Detect which cell encompasses the target text, then output its (X, Y) center coordinate. 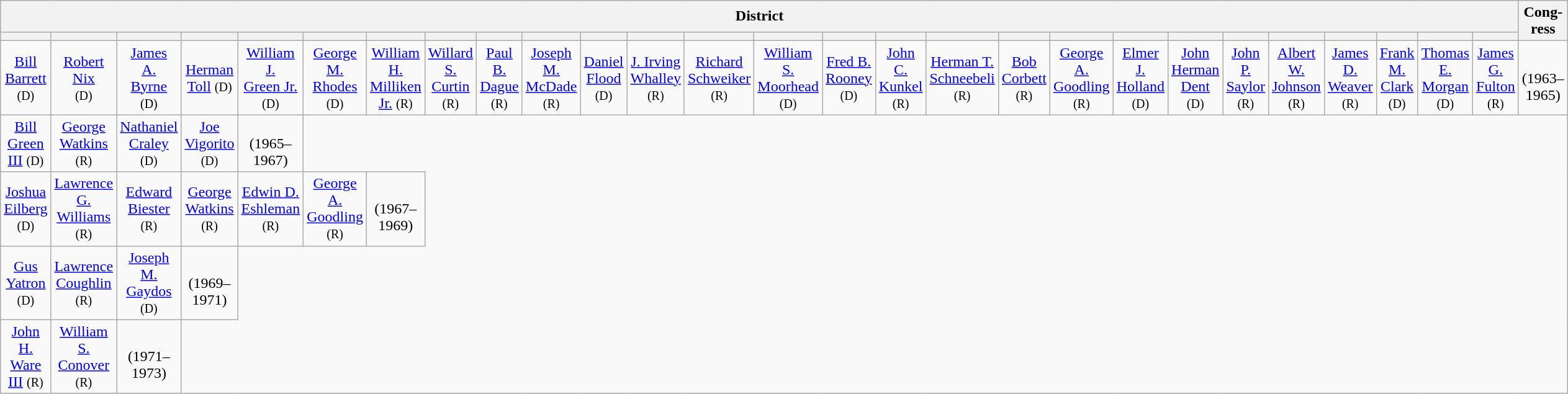
(1965–1967) (271, 143)
Joseph M.Gaydos(D) (149, 283)
Herman T.Schneebeli(R) (962, 78)
FrankM.Clark(D) (1397, 78)
Lawrence G.Williams (R) (84, 208)
John C.Kunkel(R) (901, 78)
NathanielCraley (D) (149, 143)
AlbertW.Johnson(R) (1297, 78)
BillGreenIII (D) (26, 143)
JohnP.Saylor(R) (1246, 78)
BillBarrett(D) (26, 78)
RobertNix(D) (84, 78)
Edwin D.Eshleman(R) (271, 208)
(1969–1971) (210, 283)
William S.Conover (R) (84, 356)
DanielFlood(D) (603, 78)
ThomasE.Morgan(D) (1445, 78)
LawrenceCoughlin(R) (84, 283)
Paul B.Dague (R) (500, 78)
(1963–1965) (1543, 78)
James D.Weaver (R) (1350, 78)
William S.Moorhead(D) (788, 78)
BobCorbett(R) (1024, 78)
Fred B.Rooney(D) (849, 78)
William H.Milliken Jr. (R) (395, 78)
(1971–1973) (149, 356)
GeorgeM.Rhodes(D) (335, 78)
District (760, 16)
RichardSchweiker(R) (719, 78)
J. IrvingWhalley(R) (656, 78)
GeorgeWatkins (R) (84, 143)
JoeVigorito(D) (210, 143)
James G.Fulton (R) (1496, 78)
JamesA.Byrne(D) (149, 78)
EdwardBiester(R) (149, 208)
WillardS.Curtin(R) (451, 78)
Cong­ress (1543, 21)
GeorgeWatkins(R) (210, 208)
Elmer J.Holland(D) (1140, 78)
GusYatron(D) (26, 283)
JosephM.McDade(R) (551, 78)
(1967–1969) (395, 208)
HermanToll (D) (210, 78)
JoshuaEilberg(D) (26, 208)
John H.Ware III (R) (26, 356)
William J.Green Jr. (D) (271, 78)
JohnHermanDent (D) (1196, 78)
